Capture the cell that displays the provided text and extract its (x, y) central coordinate. 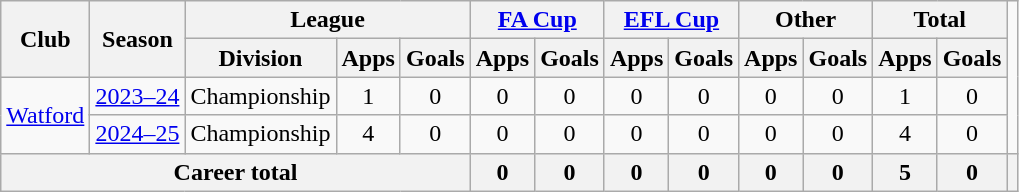
Season (138, 39)
2024–25 (138, 134)
FA Cup (537, 20)
Watford (46, 115)
Other (806, 20)
EFL Cup (671, 20)
Career total (236, 172)
Club (46, 39)
Total (940, 20)
Division (260, 58)
2023–24 (138, 96)
5 (905, 172)
League (328, 20)
